Pinpoint the cell where the given text exists, returning its (x, y) midpoint coordinate. 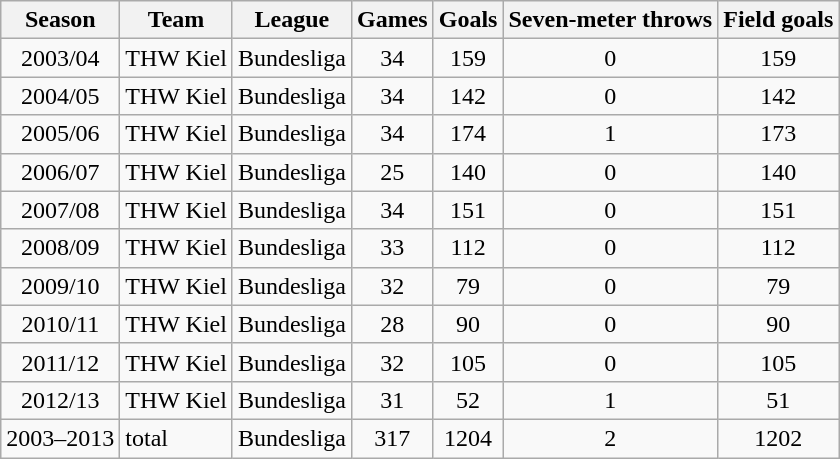
2007/08 (60, 210)
Games (392, 20)
2003/04 (60, 58)
Season (60, 20)
33 (392, 248)
Field goals (778, 20)
174 (468, 134)
2004/05 (60, 96)
Team (176, 20)
52 (468, 400)
1202 (778, 438)
2005/06 (60, 134)
2 (610, 438)
31 (392, 400)
2012/13 (60, 400)
25 (392, 172)
2006/07 (60, 172)
total (176, 438)
2003–2013 (60, 438)
2009/10 (60, 286)
173 (778, 134)
2008/09 (60, 248)
League (292, 20)
1204 (468, 438)
2011/12 (60, 362)
2010/11 (60, 324)
Seven-meter throws (610, 20)
28 (392, 324)
317 (392, 438)
51 (778, 400)
Goals (468, 20)
